Find where the given text appears and provide that cell's center as [X, Y] coordinate. 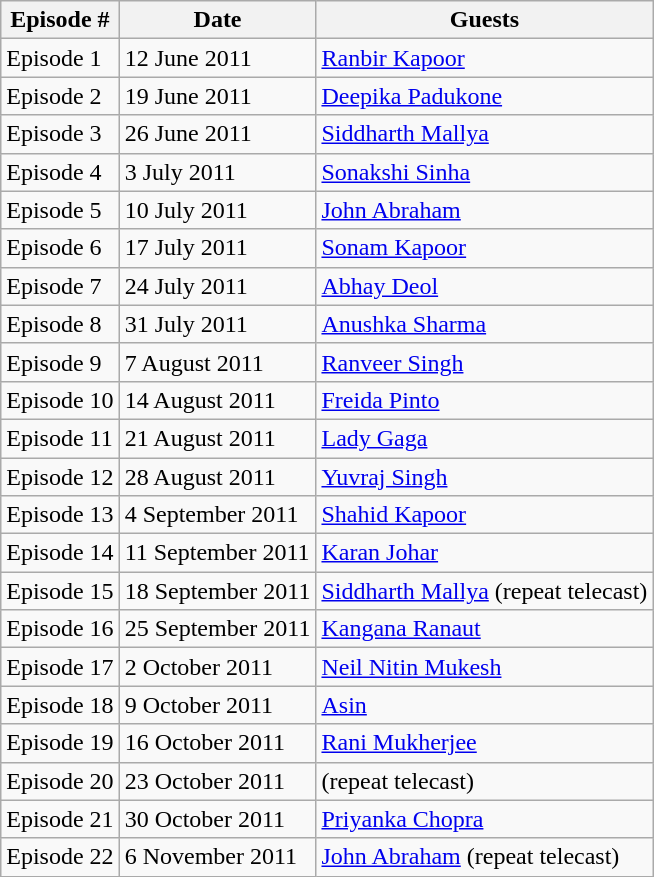
John Abraham (repeat telecast) [484, 857]
Ranbir Kapoor [484, 58]
24 July 2011 [218, 286]
19 June 2011 [218, 96]
John Abraham [484, 210]
Sonakshi Sinha [484, 172]
Episode 14 [60, 553]
16 October 2011 [218, 743]
Episode 13 [60, 515]
9 October 2011 [218, 705]
Episode # [60, 20]
Karan Johar [484, 553]
Episode 9 [60, 362]
2 October 2011 [218, 667]
Episode 10 [60, 400]
Abhay Deol [484, 286]
14 August 2011 [218, 400]
10 July 2011 [218, 210]
Kangana Ranaut [484, 629]
Deepika Padukone [484, 96]
Episode 21 [60, 819]
Episode 4 [60, 172]
Episode 11 [60, 438]
31 July 2011 [218, 324]
Episode 22 [60, 857]
Asin [484, 705]
Rani Mukherjee [484, 743]
28 August 2011 [218, 477]
Episode 19 [60, 743]
3 July 2011 [218, 172]
Episode 20 [60, 781]
Episode 16 [60, 629]
21 August 2011 [218, 438]
Episode 18 [60, 705]
Shahid Kapoor [484, 515]
Anushka Sharma [484, 324]
Episode 3 [60, 134]
6 November 2011 [218, 857]
Episode 7 [60, 286]
30 October 2011 [218, 819]
Episode 15 [60, 591]
23 October 2011 [218, 781]
12 June 2011 [218, 58]
Siddharth Mallya [484, 134]
Episode 8 [60, 324]
Episode 6 [60, 248]
Lady Gaga [484, 438]
17 July 2011 [218, 248]
Siddharth Mallya (repeat telecast) [484, 591]
Episode 12 [60, 477]
Date [218, 20]
18 September 2011 [218, 591]
7 August 2011 [218, 362]
Yuvraj Singh [484, 477]
(repeat telecast) [484, 781]
25 September 2011 [218, 629]
Episode 17 [60, 667]
Episode 1 [60, 58]
Priyanka Chopra [484, 819]
Guests [484, 20]
11 September 2011 [218, 553]
Episode 2 [60, 96]
Ranveer Singh [484, 362]
Neil Nitin Mukesh [484, 667]
Episode 5 [60, 210]
Freida Pinto [484, 400]
26 June 2011 [218, 134]
Sonam Kapoor [484, 248]
4 September 2011 [218, 515]
